Find where the given text appears and provide that cell's center as (x, y) coordinate. 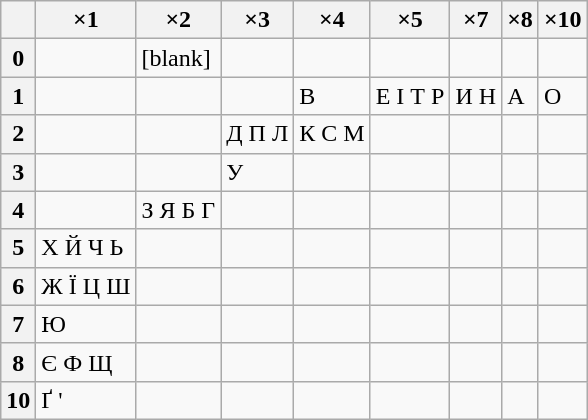
З Я Б Г (178, 210)
К С М (332, 134)
В (332, 96)
×1 (86, 20)
10 (18, 400)
Х Й Ч Ь (86, 248)
У (258, 172)
Д П Л (258, 134)
×8 (520, 20)
1 (18, 96)
0 (18, 58)
×10 (562, 20)
7 (18, 324)
А (520, 96)
2 (18, 134)
8 (18, 362)
×7 (476, 20)
4 (18, 210)
×4 (332, 20)
×3 (258, 20)
[blank] (178, 58)
Е І Т Р (410, 96)
×5 (410, 20)
Є Ф Щ (86, 362)
Ґ ' (86, 400)
×2 (178, 20)
6 (18, 286)
О (562, 96)
Ж Ї Ц Ш (86, 286)
И Н (476, 96)
Ю (86, 324)
3 (18, 172)
5 (18, 248)
